Locate the cell with the specified text and output its [x, y] center coordinate. 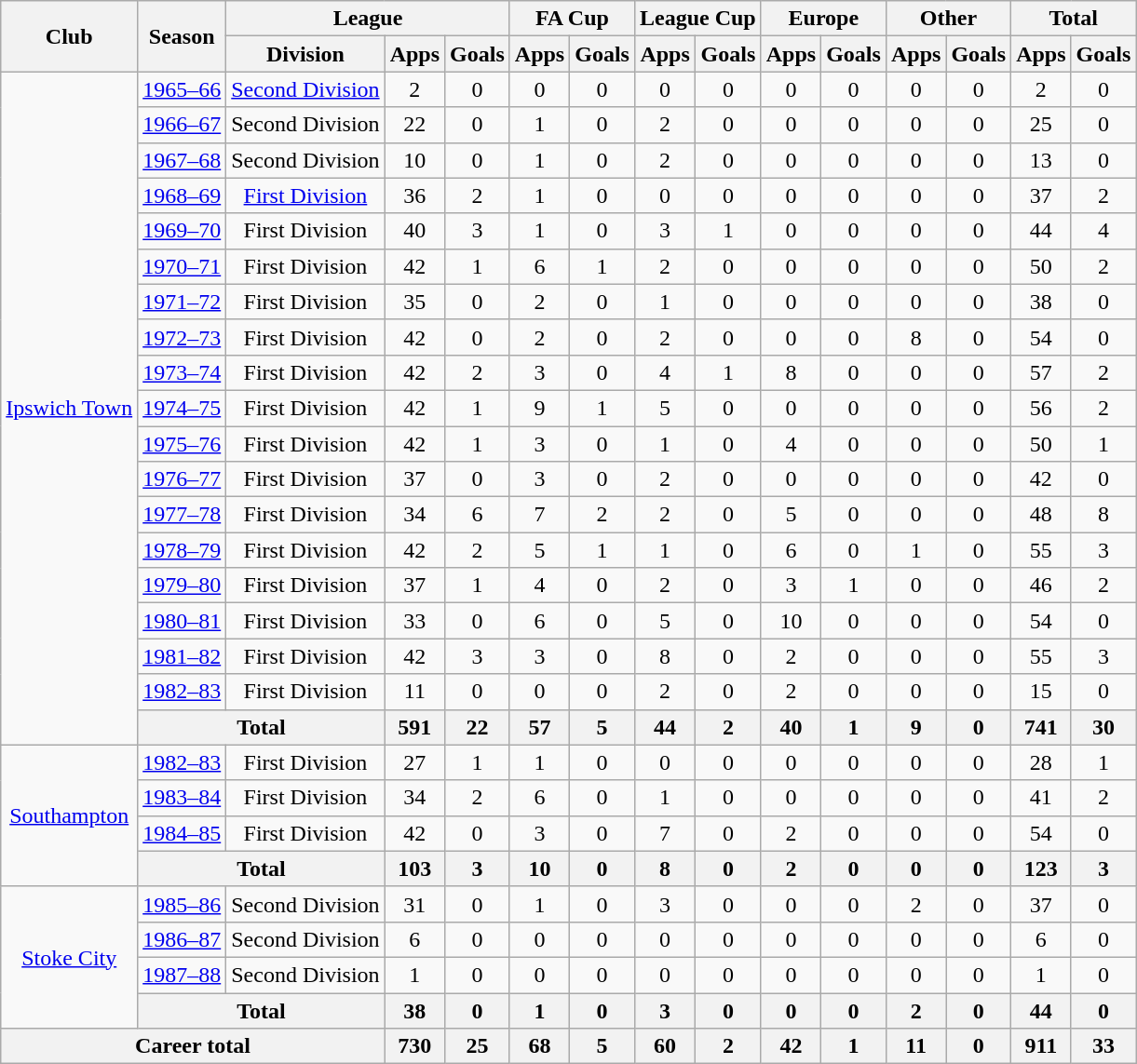
1967–68 [183, 160]
Other [948, 19]
Season [183, 36]
1979–80 [183, 586]
1985–86 [183, 904]
730 [414, 1046]
741 [1041, 727]
1969–70 [183, 231]
60 [665, 1046]
48 [1041, 515]
1974–75 [183, 408]
46 [1041, 586]
1983–84 [183, 798]
Southampton [69, 815]
1968–69 [183, 195]
36 [414, 195]
1973–74 [183, 372]
1987–88 [183, 975]
League Cup [697, 19]
Europe [823, 19]
1966–67 [183, 125]
Career total [193, 1046]
13 [1041, 160]
15 [1041, 692]
103 [414, 869]
31 [414, 904]
41 [1041, 798]
1984–85 [183, 833]
1976–77 [183, 479]
Stoke City [69, 957]
911 [1041, 1046]
28 [1041, 762]
1986–87 [183, 939]
1981–82 [183, 656]
30 [1103, 727]
1978–79 [183, 550]
68 [539, 1046]
FA Cup [572, 19]
56 [1041, 408]
League [369, 19]
1972–73 [183, 337]
1975–76 [183, 444]
123 [1041, 869]
Division [305, 54]
35 [414, 302]
1980–81 [183, 621]
27 [414, 762]
Club [69, 36]
1965–66 [183, 89]
1970–71 [183, 266]
1977–78 [183, 515]
Ipswich Town [69, 408]
1971–72 [183, 302]
591 [414, 727]
